From the cell containing the given text, extract its center point as (x, y) coordinate. 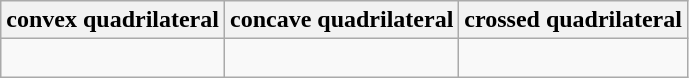
crossed quadrilateral (574, 20)
convex quadrilateral (113, 20)
concave quadrilateral (341, 20)
